For the text-containing cell, return its midpoint in [X, Y] coordinate format. 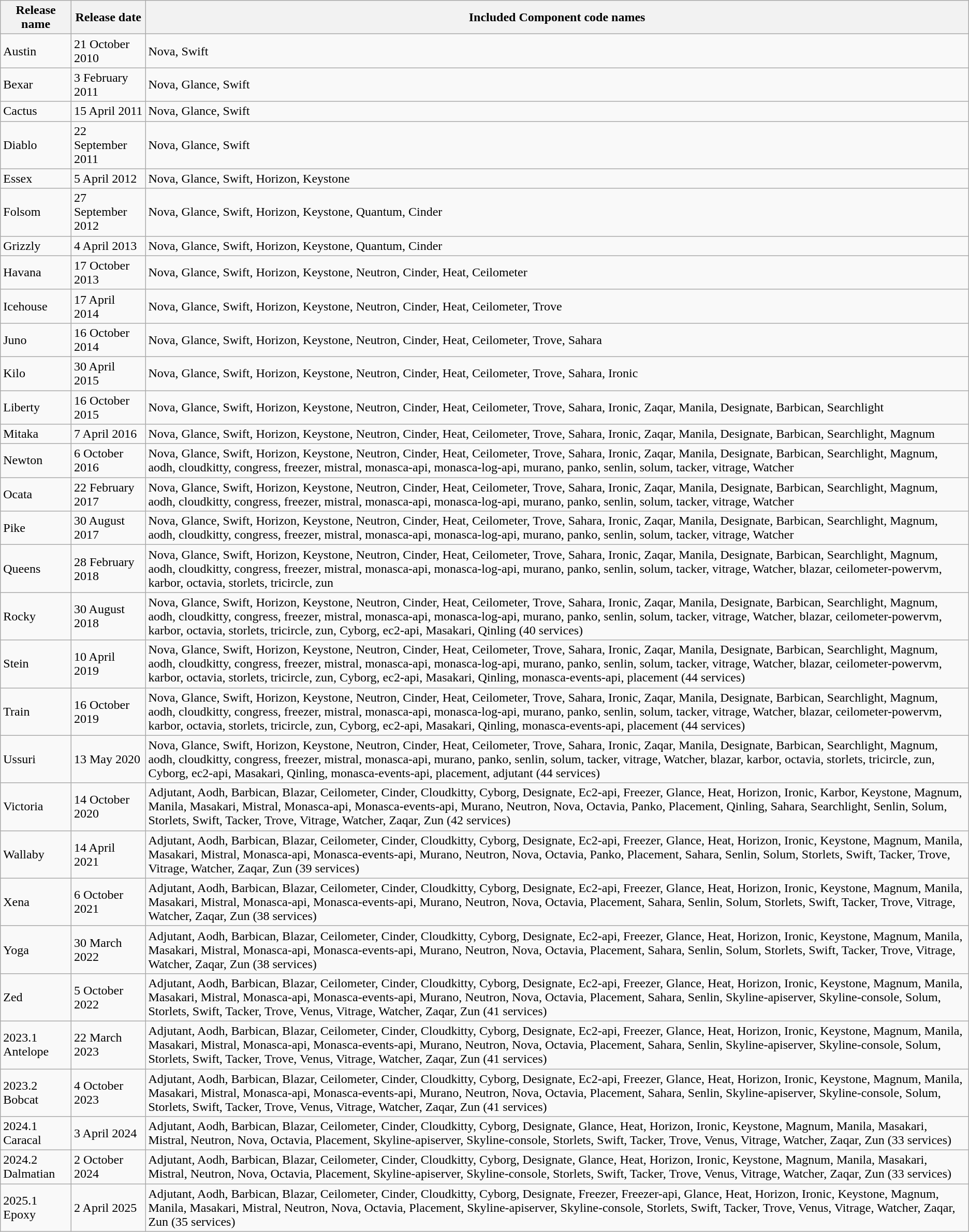
3 April 2024 [108, 1133]
7 April 2016 [108, 434]
Grizzly [36, 246]
Ocata [36, 495]
15 April 2011 [108, 111]
16 October 2014 [108, 339]
30 March 2022 [108, 949]
Essex [36, 179]
2024.2 Dalmatian [36, 1167]
Release date [108, 18]
Xena [36, 902]
2 October 2024 [108, 1167]
22 September 2011 [108, 145]
Juno [36, 339]
22 February 2017 [108, 495]
Stein [36, 664]
13 May 2020 [108, 759]
17 October 2013 [108, 272]
Austin [36, 51]
Nova, Glance, Swift, Horizon, Keystone, Neutron, Cinder, Heat, Ceilometer [557, 272]
22 March 2023 [108, 1045]
Train [36, 711]
Nova, Glance, Swift, Horizon, Keystone [557, 179]
14 October 2020 [108, 807]
Included Component code names [557, 18]
2 April 2025 [108, 1208]
5 April 2012 [108, 179]
Zed [36, 997]
Mitaka [36, 434]
2023.1 Antelope [36, 1045]
30 August 2017 [108, 528]
10 April 2019 [108, 664]
Cactus [36, 111]
21 October 2010 [108, 51]
Queens [36, 569]
28 February 2018 [108, 569]
Kilo [36, 374]
6 October 2021 [108, 902]
30 August 2018 [108, 616]
Rocky [36, 616]
Nova, Swift [557, 51]
5 October 2022 [108, 997]
14 April 2021 [108, 854]
Folsom [36, 212]
Diablo [36, 145]
Wallaby [36, 854]
Liberty [36, 407]
2023.2 Bobcat [36, 1093]
3 February 2011 [108, 85]
2025.1 Epoxy [36, 1208]
Victoria [36, 807]
4 October 2023 [108, 1093]
Release name [36, 18]
16 October 2015 [108, 407]
Newton [36, 461]
Bexar [36, 85]
Pike [36, 528]
30 April 2015 [108, 374]
Yoga [36, 949]
4 April 2013 [108, 246]
Nova, Glance, Swift, Horizon, Keystone, Neutron, Cinder, Heat, Ceilometer, Trove, Sahara, Ironic, Zaqar, Manila, Designate, Barbican, Searchlight [557, 407]
16 October 2019 [108, 711]
Icehouse [36, 306]
Nova, Glance, Swift, Horizon, Keystone, Neutron, Cinder, Heat, Ceilometer, Trove, Sahara [557, 339]
Nova, Glance, Swift, Horizon, Keystone, Neutron, Cinder, Heat, Ceilometer, Trove [557, 306]
6 October 2016 [108, 461]
Ussuri [36, 759]
Havana [36, 272]
Nova, Glance, Swift, Horizon, Keystone, Neutron, Cinder, Heat, Ceilometer, Trove, Sahara, Ironic [557, 374]
2024.1 Caracal [36, 1133]
17 April 2014 [108, 306]
27 September 2012 [108, 212]
